For the text-containing cell, return its midpoint in [x, y] coordinate format. 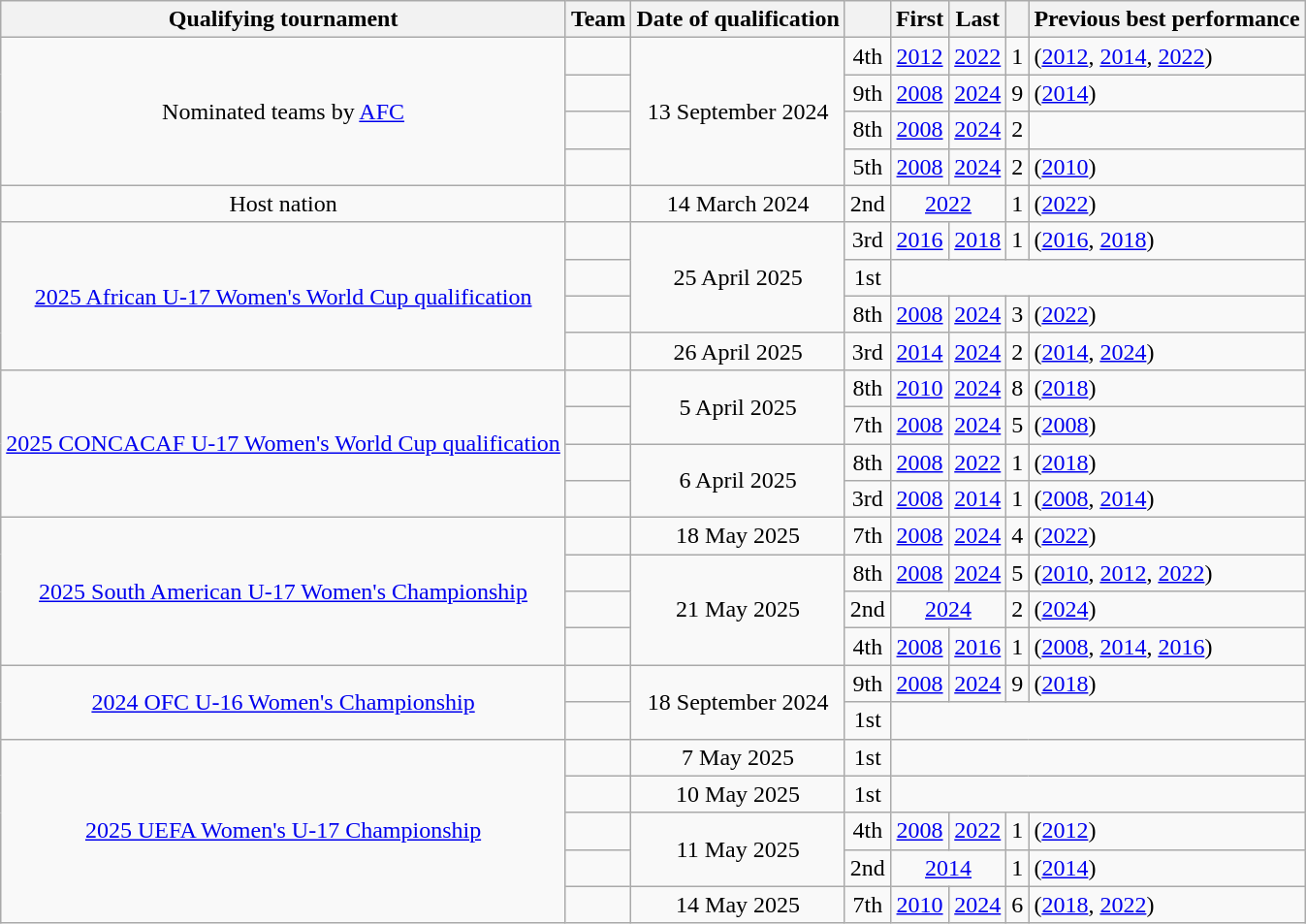
(2014, 2024) [1167, 351]
5 April 2025 [738, 406]
10 May 2025 [738, 794]
6 April 2025 [738, 481]
(2008, 2014, 2016) [1167, 647]
2025 UEFA Women's U-17 Championship [283, 831]
13 September 2024 [738, 112]
(2012) [1167, 831]
(2018, 2022) [1167, 905]
Host nation [283, 204]
14 March 2024 [738, 204]
26 April 2025 [738, 351]
25 April 2025 [738, 277]
21 May 2025 [738, 610]
2025 South American U-17 Women's Championship [283, 591]
Nominated teams by AFC [283, 112]
7 May 2025 [738, 757]
Previous best performance [1167, 19]
Team [598, 19]
11 May 2025 [738, 849]
8 [1018, 388]
2025 CONCACAF U-17 Women's World Cup qualification [283, 443]
(2010, 2012, 2022) [1167, 573]
18 May 2025 [738, 536]
3 [1018, 314]
4 [1018, 536]
5th [867, 167]
Date of qualification [738, 19]
14 May 2025 [738, 905]
(2010) [1167, 167]
(2024) [1167, 610]
(2008) [1167, 425]
(2012, 2014, 2022) [1167, 56]
2024 OFC U-16 Women's Championship [283, 702]
Qualifying tournament [283, 19]
First [919, 19]
6 [1018, 905]
2018 [977, 240]
2012 [919, 56]
(2008, 2014) [1167, 499]
Last [977, 19]
2025 African U-17 Women's World Cup qualification [283, 296]
18 September 2024 [738, 702]
(2016, 2018) [1167, 240]
